Output the [x, y] coordinate of the center of the cell containing the given text.  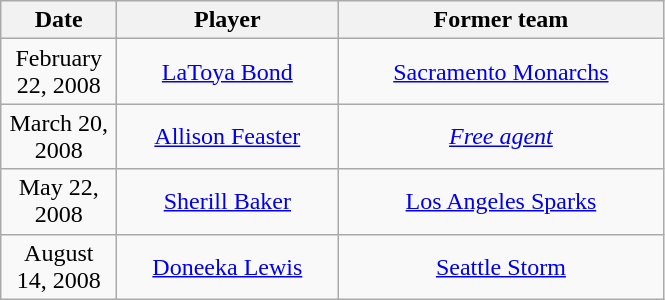
February 22, 2008 [59, 72]
Date [59, 20]
Allison Feaster [228, 136]
Player [228, 20]
Sacramento Monarchs [501, 72]
LaToya Bond [228, 72]
Doneeka Lewis [228, 266]
Seattle Storm [501, 266]
Former team [501, 20]
Sherill Baker [228, 202]
May 22, 2008 [59, 202]
March 20, 2008 [59, 136]
August 14, 2008 [59, 266]
Free agent [501, 136]
Los Angeles Sparks [501, 202]
